Identify which cell holds the provided text, then report its [x, y] central coordinate. 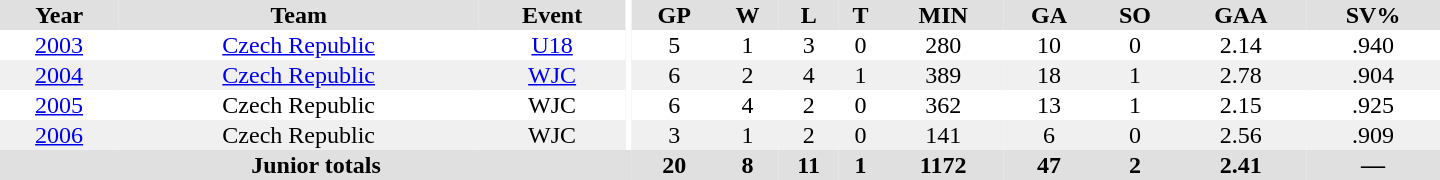
MIN [944, 15]
11 [809, 165]
Event [552, 15]
13 [1049, 105]
362 [944, 105]
Junior totals [316, 165]
Year [59, 15]
W [748, 15]
U18 [552, 45]
18 [1049, 75]
2006 [59, 135]
L [809, 15]
T [860, 15]
Team [298, 15]
2005 [59, 105]
SV% [1373, 15]
389 [944, 75]
8 [748, 165]
2.41 [1240, 165]
10 [1049, 45]
GP [674, 15]
2.56 [1240, 135]
GA [1049, 15]
20 [674, 165]
.904 [1373, 75]
280 [944, 45]
2.78 [1240, 75]
.940 [1373, 45]
GAA [1240, 15]
— [1373, 165]
47 [1049, 165]
2.15 [1240, 105]
SO [1134, 15]
2.14 [1240, 45]
2004 [59, 75]
.925 [1373, 105]
141 [944, 135]
.909 [1373, 135]
1172 [944, 165]
5 [674, 45]
2003 [59, 45]
